Find where the given text appears and provide that cell's center as (x, y) coordinate. 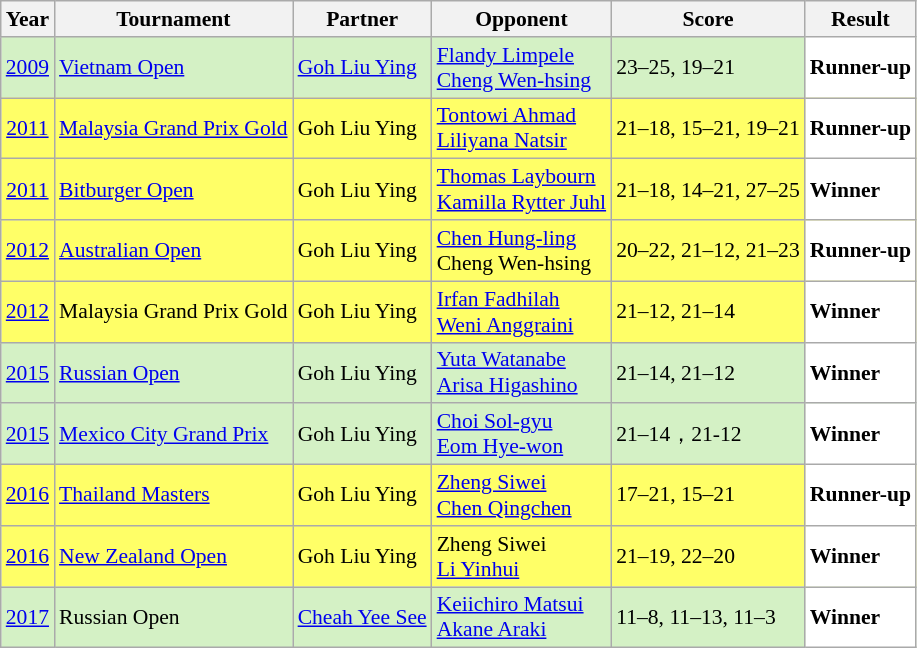
Result (860, 19)
Vietnam Open (174, 68)
2009 (28, 68)
Tournament (174, 19)
20–22, 21–12, 21–23 (708, 250)
Thailand Masters (174, 496)
Chen Hung-ling Cheng Wen-hsing (522, 250)
Bitburger Open (174, 190)
Score (708, 19)
21–18, 15–21, 19–21 (708, 128)
Year (28, 19)
21–14，21-12 (708, 434)
Keiichiro Matsui Akane Araki (522, 618)
23–25, 19–21 (708, 68)
17–21, 15–21 (708, 496)
21–19, 22–20 (708, 556)
Mexico City Grand Prix (174, 434)
Partner (362, 19)
Flandy Limpele Cheng Wen-hsing (522, 68)
21–12, 21–14 (708, 312)
21–18, 14–21, 27–25 (708, 190)
New Zealand Open (174, 556)
Tontowi Ahmad Liliyana Natsir (522, 128)
Irfan Fadhilah Weni Anggraini (522, 312)
2017 (28, 618)
Yuta Watanabe Arisa Higashino (522, 372)
11–8, 11–13, 11–3 (708, 618)
Australian Open (174, 250)
Zheng Siwei Li Yinhui (522, 556)
Zheng Siwei Chen Qingchen (522, 496)
Opponent (522, 19)
Cheah Yee See (362, 618)
Choi Sol-gyu Eom Hye-won (522, 434)
Thomas Laybourn Kamilla Rytter Juhl (522, 190)
21–14, 21–12 (708, 372)
